Extract the [X, Y] coordinate from the center of the cell holding the provided text.  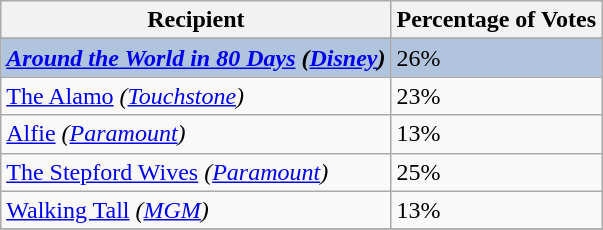
Around the World in 80 Days (Disney) [196, 58]
Walking Tall (MGM) [196, 210]
The Stepford Wives (Paramount) [196, 172]
Recipient [196, 20]
Percentage of Votes [496, 20]
The Alamo (Touchstone) [196, 96]
23% [496, 96]
25% [496, 172]
Alfie (Paramount) [196, 134]
26% [496, 58]
